Return the (x, y) coordinate for the center point of the cell that contains the specified text.  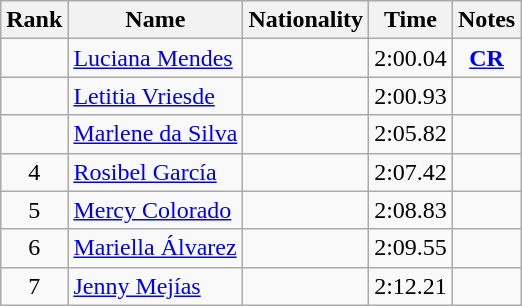
Rosibel García (156, 172)
Jenny Mejías (156, 286)
4 (34, 172)
5 (34, 210)
Marlene da Silva (156, 134)
Letitia Vriesde (156, 96)
2:12.21 (411, 286)
Time (411, 20)
2:07.42 (411, 172)
Name (156, 20)
Luciana Mendes (156, 58)
2:05.82 (411, 134)
Mariella Álvarez (156, 248)
2:08.83 (411, 210)
2:09.55 (411, 248)
6 (34, 248)
2:00.93 (411, 96)
2:00.04 (411, 58)
Nationality (306, 20)
7 (34, 286)
Notes (486, 20)
CR (486, 58)
Mercy Colorado (156, 210)
Rank (34, 20)
